Pinpoint the cell where the given text exists, returning its [X, Y] midpoint coordinate. 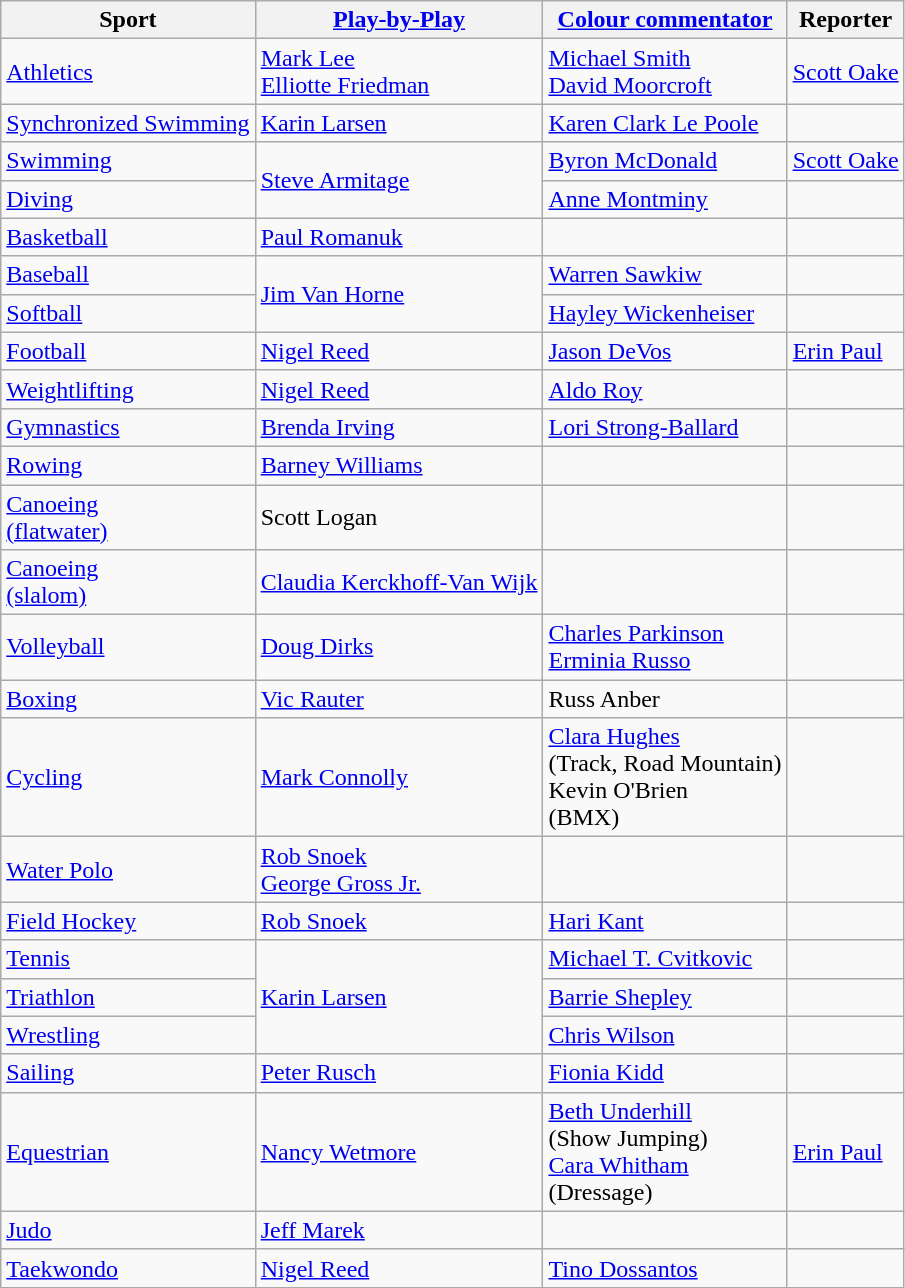
Claudia Kerckhoff-Van Wijk [399, 582]
Charles Parkinson Erminia Russo [665, 648]
Rowing [128, 465]
Michael Smith David Moorcroft [665, 72]
Rob Snoek George Gross Jr. [399, 870]
Barrie Shepley [665, 997]
Synchronized Swimming [128, 123]
Basketball [128, 237]
Judo [128, 1230]
Sailing [128, 1073]
Jason DeVos [665, 351]
Aldo Roy [665, 389]
Boxing [128, 699]
Vic Rauter [399, 699]
Canoeing (slalom) [128, 582]
Diving [128, 199]
Scott Logan [399, 516]
Hari Kant [665, 921]
Wrestling [128, 1035]
Gymnastics [128, 427]
Sport [128, 20]
Swimming [128, 161]
Tino Dossantos [665, 1268]
Anne Montminy [665, 199]
Colour commentator [665, 20]
Jim Van Horne [399, 294]
Paul Romanuk [399, 237]
Play-by-Play [399, 20]
Jeff Marek [399, 1230]
Doug Dirks [399, 648]
Warren Sawkiw [665, 275]
Steve Armitage [399, 180]
Mark Lee Elliotte Friedman [399, 72]
Hayley Wickenheiser [665, 313]
Softball [128, 313]
Brenda Irving [399, 427]
Peter Rusch [399, 1073]
Athletics [128, 72]
Beth Underhill (Show Jumping) Cara Whitham (Dressage) [665, 1152]
Russ Anber [665, 699]
Nancy Wetmore [399, 1152]
Cycling [128, 778]
Taekwondo [128, 1268]
Byron McDonald [665, 161]
Water Polo [128, 870]
Clara Hughes (Track, Road Mountain) Kevin O'Brien (BMX) [665, 778]
Volleyball [128, 648]
Fionia Kidd [665, 1073]
Reporter [846, 20]
Karen Clark Le Poole [665, 123]
Lori Strong-Ballard [665, 427]
Mark Connolly [399, 778]
Field Hockey [128, 921]
Baseball [128, 275]
Chris Wilson [665, 1035]
Rob Snoek [399, 921]
Football [128, 351]
Barney Williams [399, 465]
Weightlifting [128, 389]
Michael T. Cvitkovic [665, 959]
Tennis [128, 959]
Equestrian [128, 1152]
Canoeing (flatwater) [128, 516]
Triathlon [128, 997]
